Pinpoint the cell where the given text exists, returning its [X, Y] midpoint coordinate. 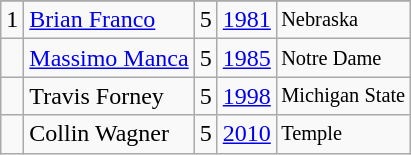
2010 [246, 134]
Brian Franco [109, 20]
1981 [246, 20]
Collin Wagner [109, 134]
1998 [246, 96]
Travis Forney [109, 96]
1985 [246, 58]
Temple [343, 134]
Nebraska [343, 20]
Notre Dame [343, 58]
1 [12, 20]
Michigan State [343, 96]
Massimo Manca [109, 58]
